Determine the (X, Y) coordinate at the center of the cell enclosing the given text.  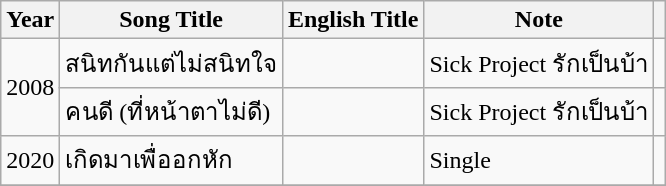
Note (539, 20)
Single (539, 160)
เกิดมาเพื่ออกหัก (172, 160)
2008 (30, 88)
Song Title (172, 20)
สนิทกันแต่ไม่สนิทใจ (172, 64)
English Title (353, 20)
2020 (30, 160)
Year (30, 20)
คนดี (ที่หน้าตาไม่ดี) (172, 112)
